Extract the [x, y] coordinate from the center of the cell holding the provided text.  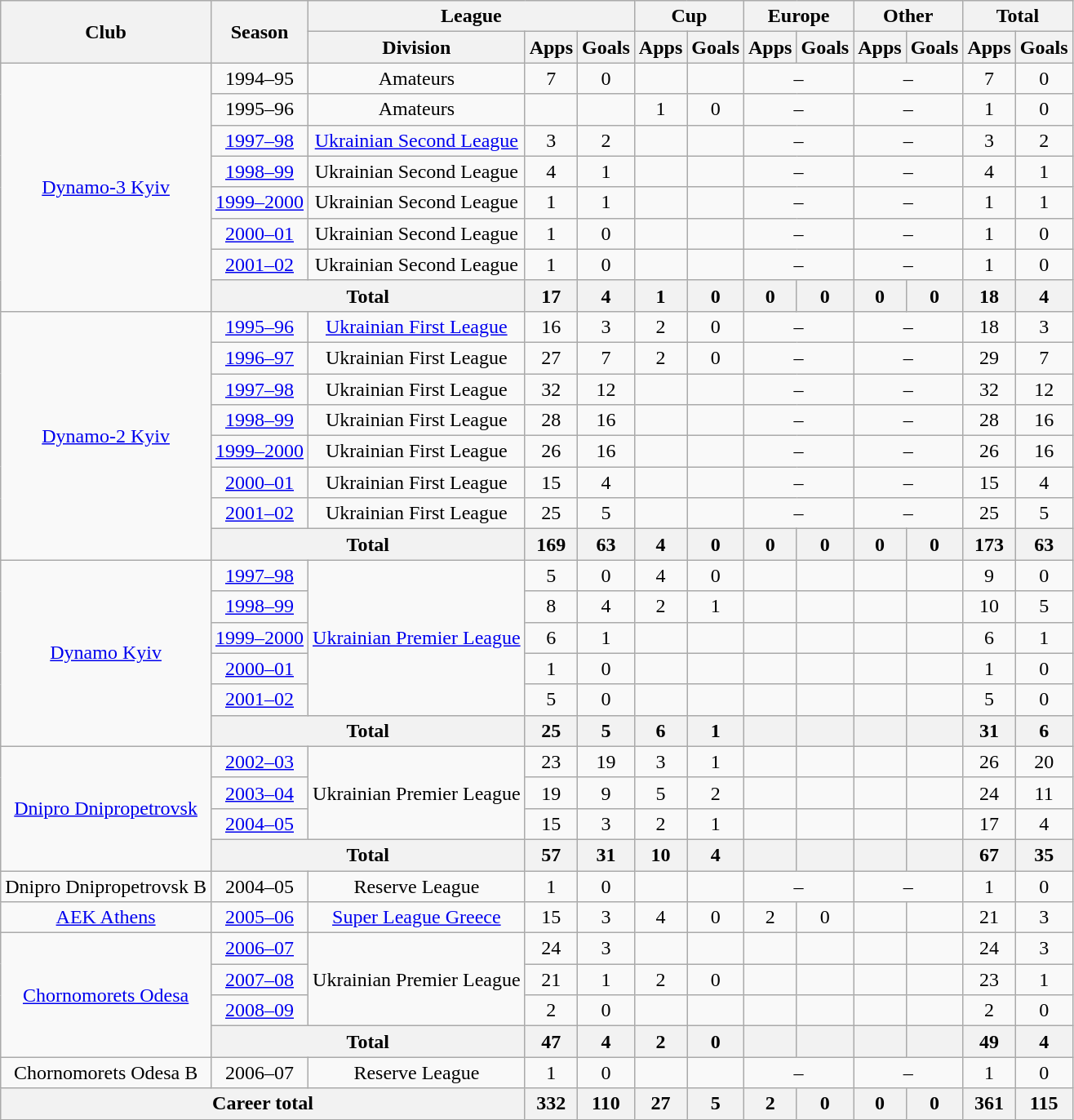
Cup [689, 16]
361 [989, 1104]
29 [989, 358]
Dnipro Dnipropetrovsk B [106, 886]
Chornomorets Odesa B [106, 1073]
8 [551, 607]
Other [908, 16]
110 [606, 1104]
332 [551, 1104]
Season [260, 32]
Dynamo-3 Kyiv [106, 187]
2003–04 [260, 793]
Europe [799, 16]
2002–03 [260, 762]
Dynamo Kyiv [106, 653]
2007–08 [260, 980]
League [472, 16]
Chornomorets Odesa [106, 995]
Super League Greece [417, 918]
Career total [263, 1104]
35 [1044, 855]
Club [106, 32]
Dnipro Dnipropetrovsk [106, 808]
Division [417, 47]
1994–95 [260, 78]
173 [989, 544]
11 [1044, 793]
47 [551, 1042]
1996–97 [260, 358]
57 [551, 855]
115 [1044, 1104]
20 [1044, 762]
169 [551, 544]
Dynamo-2 Kyiv [106, 435]
AEK Athens [106, 918]
67 [989, 855]
2005–06 [260, 918]
49 [989, 1042]
2008–09 [260, 1011]
